Extract the [X, Y] coordinate from the center of the cell holding the provided text.  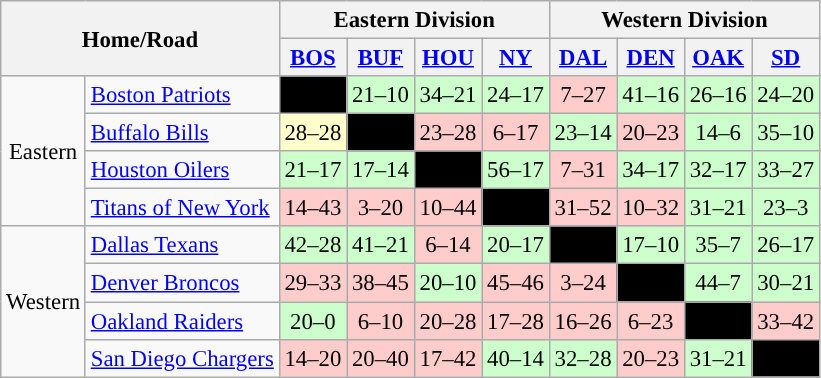
23–28 [448, 133]
Western Division [684, 20]
20–28 [448, 321]
30–21 [786, 283]
Boston Patriots [182, 95]
26–16 [718, 95]
24–17 [516, 95]
Eastern Division [414, 20]
OAK [718, 58]
Titans of New York [182, 208]
16–26 [583, 321]
14–43 [313, 208]
Dallas Texans [182, 245]
NY [516, 58]
17–14 [381, 170]
23–14 [583, 133]
29–33 [313, 283]
7–31 [583, 170]
31–52 [583, 208]
17–42 [448, 358]
32–17 [718, 170]
Denver Broncos [182, 283]
28–28 [313, 133]
40–14 [516, 358]
45–46 [516, 283]
San Diego Chargers [182, 358]
Houston Oilers [182, 170]
33–27 [786, 170]
17–10 [651, 245]
6–17 [516, 133]
DEN [651, 58]
21–10 [381, 95]
BOS [313, 58]
41–16 [651, 95]
23–3 [786, 208]
14–6 [718, 133]
41–21 [381, 245]
20–17 [516, 245]
3–24 [583, 283]
32–28 [583, 358]
3–20 [381, 208]
21–17 [313, 170]
24–20 [786, 95]
SD [786, 58]
7–27 [583, 95]
Eastern [44, 151]
35–7 [718, 245]
35–10 [786, 133]
6–23 [651, 321]
17–28 [516, 321]
26–17 [786, 245]
20–40 [381, 358]
HOU [448, 58]
10–32 [651, 208]
BUF [381, 58]
Home/Road [140, 38]
Western [44, 301]
38–45 [381, 283]
44–7 [718, 283]
14–20 [313, 358]
6–10 [381, 321]
20–10 [448, 283]
10–44 [448, 208]
Buffalo Bills [182, 133]
20–0 [313, 321]
34–21 [448, 95]
DAL [583, 58]
34–17 [651, 170]
42–28 [313, 245]
6–14 [448, 245]
Oakland Raiders [182, 321]
33–42 [786, 321]
56–17 [516, 170]
